Locate the cell with the specified text and output its (x, y) center coordinate. 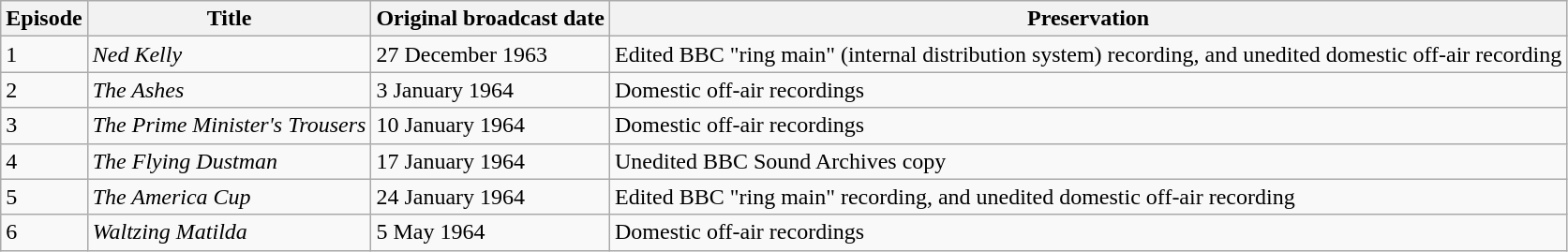
6 (44, 232)
24 January 1964 (491, 197)
5 May 1964 (491, 232)
2 (44, 90)
The Prime Minister's Trousers (229, 126)
27 December 1963 (491, 54)
3 (44, 126)
Original broadcast date (491, 19)
Title (229, 19)
Waltzing Matilda (229, 232)
1 (44, 54)
Preservation (1087, 19)
Edited BBC "ring main" recording, and unedited domestic off-air recording (1087, 197)
3 January 1964 (491, 90)
Episode (44, 19)
The Ashes (229, 90)
4 (44, 161)
Edited BBC "ring main" (internal distribution system) recording, and unedited domestic off-air recording (1087, 54)
The Flying Dustman (229, 161)
The America Cup (229, 197)
Ned Kelly (229, 54)
Unedited BBC Sound Archives copy (1087, 161)
5 (44, 197)
17 January 1964 (491, 161)
10 January 1964 (491, 126)
